Scan for the cell matching the given text and deliver its [x, y] coordinate at center. 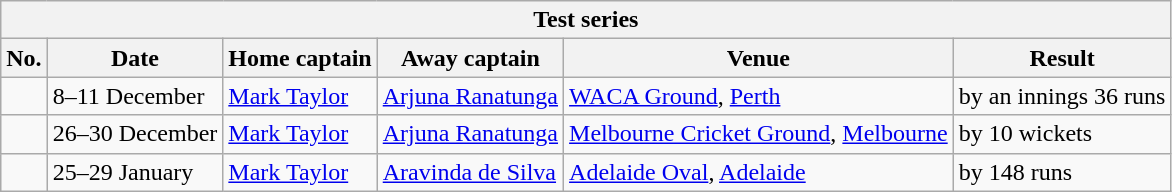
26–30 December [135, 134]
WACA Ground, Perth [759, 96]
25–29 January [135, 172]
8–11 December [135, 96]
Aravinda de Silva [470, 172]
by an innings 36 runs [1062, 96]
Melbourne Cricket Ground, Melbourne [759, 134]
Venue [759, 58]
Adelaide Oval, Adelaide [759, 172]
Away captain [470, 58]
No. [24, 58]
Result [1062, 58]
Date [135, 58]
by 10 wickets [1062, 134]
by 148 runs [1062, 172]
Test series [586, 20]
Home captain [300, 58]
